Determine the [x, y] coordinate at the center of the cell enclosing the given text.  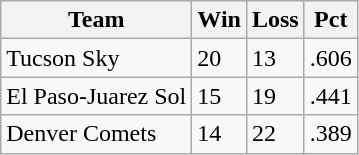
Tucson Sky [96, 58]
Win [220, 20]
Team [96, 20]
14 [220, 134]
.441 [330, 96]
.389 [330, 134]
15 [220, 96]
19 [275, 96]
El Paso-Juarez Sol [96, 96]
.606 [330, 58]
Denver Comets [96, 134]
Loss [275, 20]
20 [220, 58]
13 [275, 58]
22 [275, 134]
Pct [330, 20]
